Detect which cell encompasses the target text, then output its (x, y) center coordinate. 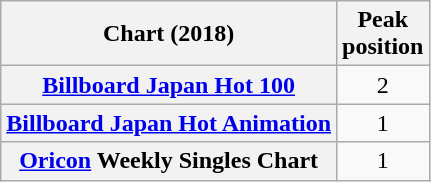
Oricon Weekly Singles Chart (169, 161)
Chart (2018) (169, 34)
Billboard Japan Hot 100 (169, 85)
2 (383, 85)
Peakposition (383, 34)
Billboard Japan Hot Animation (169, 123)
